Output the [x, y] coordinate of the center of the cell containing the given text.  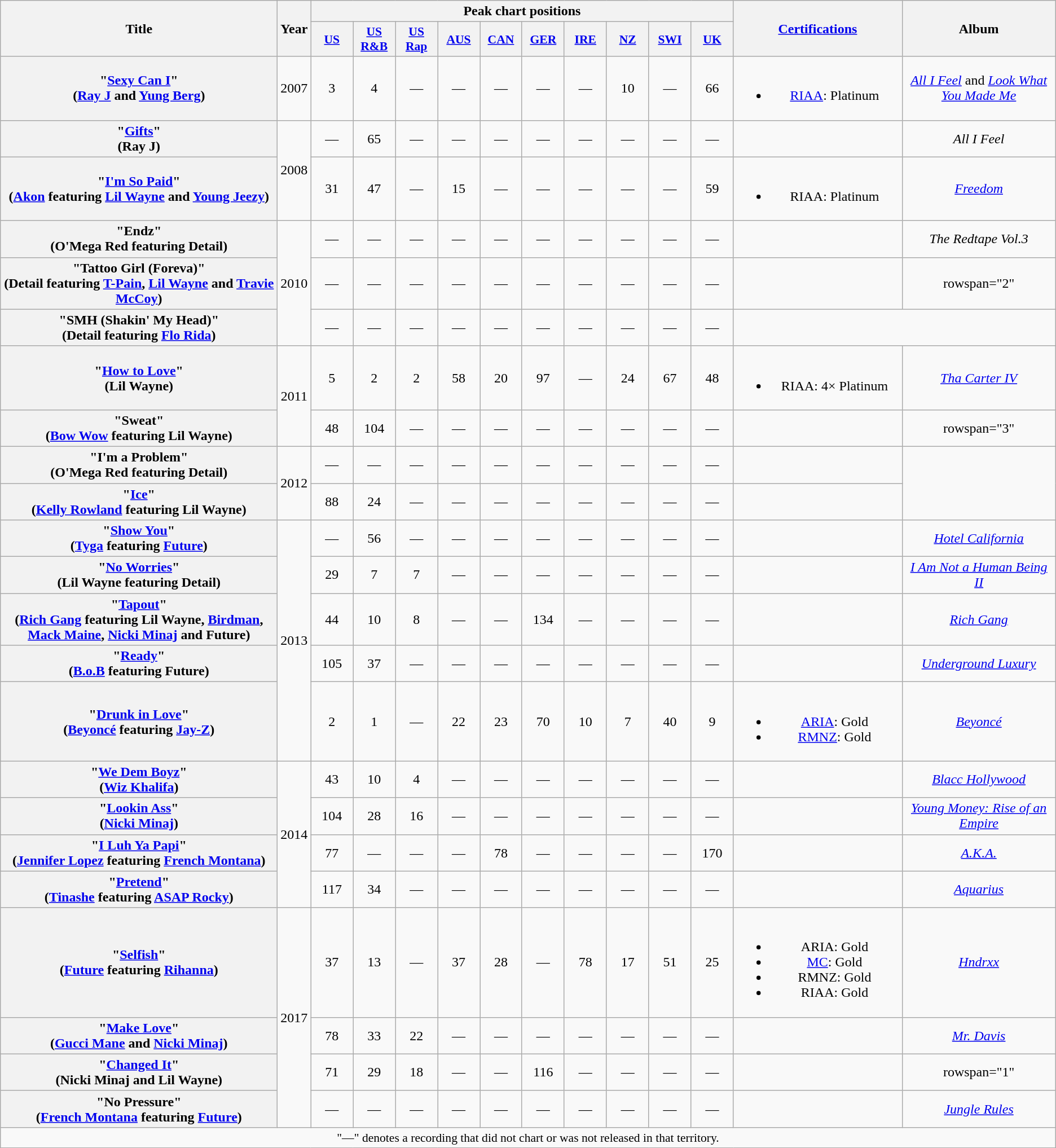
Jungle Rules [979, 1109]
43 [332, 780]
ARIA: GoldRMNZ: Gold [818, 722]
59 [712, 188]
"Make Love"(Gucci Mane and Nicki Minaj) [139, 1036]
25 [712, 962]
Peak chart positions [522, 11]
"How to Love"(Lil Wayne) [139, 378]
"No Pressure"(French Montana featuring Future) [139, 1109]
"No Worries"(Lil Wayne featuring Detail) [139, 575]
rowspan="3" [979, 428]
170 [712, 853]
65 [375, 139]
Blacc Hollywood [979, 780]
ARIA: GoldMC: GoldRMNZ: GoldRIAA: Gold [818, 962]
Hotel California [979, 538]
13 [375, 962]
3 [332, 88]
116 [543, 1072]
"Sexy Can I"(Ray J and Yung Berg) [139, 88]
US [332, 39]
"Show You"(Tyga featuring Future) [139, 538]
2017 [294, 1018]
88 [332, 501]
I Am Not a Human Being II [979, 575]
"Changed It"(Nicki Minaj and Lil Wayne) [139, 1072]
1 [375, 722]
All I Feel [979, 139]
44 [332, 619]
Hndrxx [979, 962]
58 [459, 378]
71 [332, 1072]
2010 [294, 283]
US R&B [375, 39]
33 [375, 1036]
Title [139, 28]
20 [501, 378]
2008 [294, 170]
66 [712, 88]
"We Dem Boyz"(Wiz Khalifa) [139, 780]
Rich Gang [979, 619]
"Tattoo Girl (Foreva)"(Detail featuring T-Pain, Lil Wayne and Travie McCoy) [139, 283]
67 [670, 378]
9 [712, 722]
RIAA: 4× Platinum [818, 378]
"Sweat"(Bow Wow featuring Lil Wayne) [139, 428]
Album [979, 28]
56 [375, 538]
Young Money: Rise of an Empire [979, 816]
134 [543, 619]
IRE [586, 39]
34 [375, 889]
"Lookin Ass"(Nicki Minaj) [139, 816]
NZ [627, 39]
47 [375, 188]
97 [543, 378]
15 [459, 188]
Freedom [979, 188]
"Ice"(Kelly Rowland featuring Lil Wayne) [139, 501]
"I'm a Problem"(O'Mega Red featuring Detail) [139, 465]
"Ready"(B.o.B featuring Future) [139, 663]
A.K.A. [979, 853]
2014 [294, 834]
70 [543, 722]
77 [332, 853]
"Selfish"(Future featuring Rihanna) [139, 962]
2011 [294, 396]
Aquarius [979, 889]
"Tapout"(Rich Gang featuring Lil Wayne, Birdman, Mack Maine, Nicki Minaj and Future) [139, 619]
"SMH (Shakin' My Head)"(Detail featuring Flo Rida) [139, 327]
8 [416, 619]
31 [332, 188]
105 [332, 663]
Mr. Davis [979, 1036]
18 [416, 1072]
US Rap [416, 39]
Certifications [818, 28]
rowspan="1" [979, 1072]
The Redtape Vol.3 [979, 239]
2012 [294, 483]
5 [332, 378]
51 [670, 962]
17 [627, 962]
2007 [294, 88]
Underground Luxury [979, 663]
Tha Carter IV [979, 378]
UK [712, 39]
"Gifts"(Ray J) [139, 139]
CAN [501, 39]
23 [501, 722]
117 [332, 889]
"I Luh Ya Papi"(Jennifer Lopez featuring French Montana) [139, 853]
16 [416, 816]
AUS [459, 39]
2013 [294, 641]
All I Feel and Look What You Made Me [979, 88]
Year [294, 28]
Beyoncé [979, 722]
"Drunk in Love"(Beyoncé featuring Jay-Z) [139, 722]
rowspan="2" [979, 283]
"Endz"(O'Mega Red featuring Detail) [139, 239]
"—" denotes a recording that did not chart or was not released in that territory. [528, 1137]
GER [543, 39]
"Pretend"(Tinashe featuring ASAP Rocky) [139, 889]
SWI [670, 39]
40 [670, 722]
"I'm So Paid"(Akon featuring Lil Wayne and Young Jeezy) [139, 188]
